Determine the (X, Y) coordinate at the center of the cell enclosing the given text.  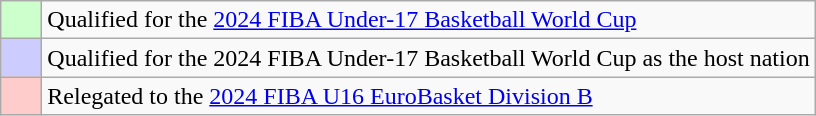
Relegated to the 2024 FIBA U16 EuroBasket Division B (428, 96)
Qualified for the 2024 FIBA Under-17 Basketball World Cup as the host nation (428, 58)
Qualified for the 2024 FIBA Under-17 Basketball World Cup (428, 20)
